Scan for the cell matching the given text and deliver its (x, y) coordinate at center. 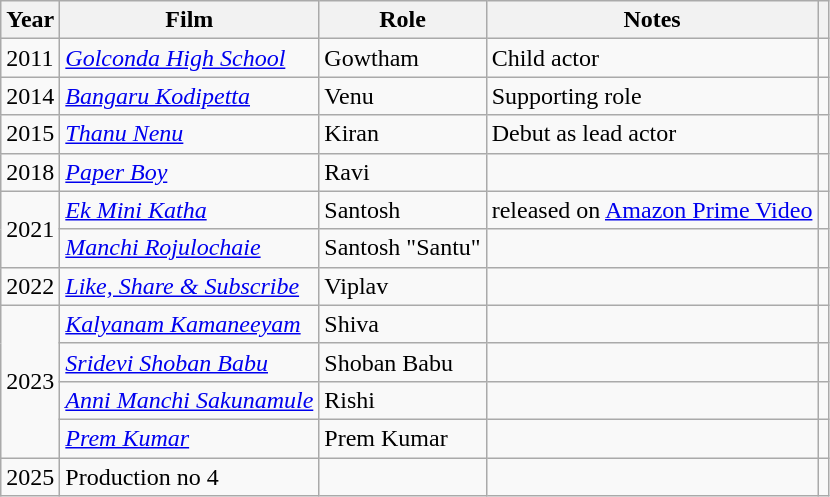
2023 (30, 381)
2014 (30, 96)
Thanu Nenu (190, 134)
2021 (30, 229)
Child actor (652, 58)
Debut as lead actor (652, 134)
Ek Mini Katha (190, 210)
Film (190, 20)
Santosh (402, 210)
2025 (30, 477)
Gowtham (402, 58)
Golconda High School (190, 58)
Shiva (402, 324)
Role (402, 20)
Rishi (402, 400)
Year (30, 20)
2022 (30, 286)
2015 (30, 134)
Venu (402, 96)
Production no 4 (190, 477)
2018 (30, 172)
Paper Boy (190, 172)
Like, Share & Subscribe (190, 286)
Manchi Rojulochaie (190, 248)
Viplav (402, 286)
Notes (652, 20)
Sridevi Shoban Babu (190, 362)
2011 (30, 58)
Kalyanam Kamaneeyam (190, 324)
released on Amazon Prime Video (652, 210)
Bangaru Kodipetta (190, 96)
Supporting role (652, 96)
Shoban Babu (402, 362)
Santosh "Santu" (402, 248)
Ravi (402, 172)
Kiran (402, 134)
Anni Manchi Sakunamule (190, 400)
